For the text-containing cell, return its midpoint in [X, Y] coordinate format. 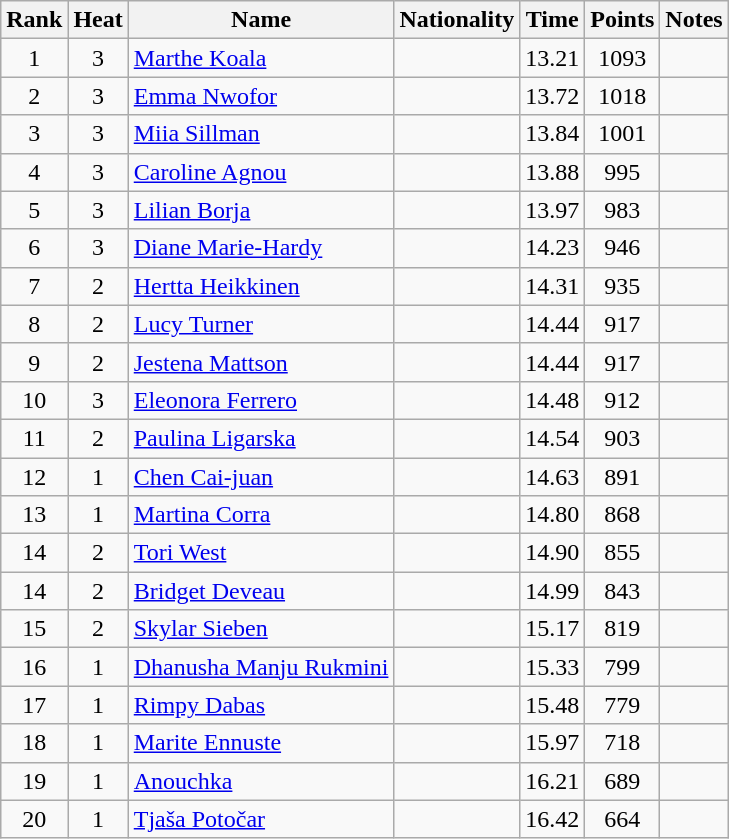
13.21 [552, 58]
Tjaša Potočar [261, 819]
16.21 [552, 781]
Time [552, 20]
Heat [98, 20]
14.90 [552, 553]
14.99 [552, 591]
19 [34, 781]
995 [622, 172]
Eleonora Ferrero [261, 400]
Lilian Borja [261, 210]
Nationality [457, 20]
Martina Corra [261, 515]
16.42 [552, 819]
903 [622, 438]
Miia Sillman [261, 134]
14.80 [552, 515]
935 [622, 286]
946 [622, 248]
Marthe Koala [261, 58]
10 [34, 400]
664 [622, 819]
12 [34, 477]
Hertta Heikkinen [261, 286]
Points [622, 20]
16 [34, 667]
983 [622, 210]
1018 [622, 96]
718 [622, 743]
13.97 [552, 210]
1001 [622, 134]
Caroline Agnou [261, 172]
15.17 [552, 629]
6 [34, 248]
14.63 [552, 477]
843 [622, 591]
9 [34, 362]
689 [622, 781]
20 [34, 819]
Name [261, 20]
Paulina Ligarska [261, 438]
Jestena Mattson [261, 362]
15.48 [552, 705]
Lucy Turner [261, 324]
11 [34, 438]
13.88 [552, 172]
868 [622, 515]
14.54 [552, 438]
14.23 [552, 248]
855 [622, 553]
Tori West [261, 553]
779 [622, 705]
Dhanusha Manju Rukmini [261, 667]
Marite Ennuste [261, 743]
15.97 [552, 743]
Chen Cai-juan [261, 477]
14.31 [552, 286]
13 [34, 515]
Diane Marie-Hardy [261, 248]
912 [622, 400]
8 [34, 324]
15.33 [552, 667]
15 [34, 629]
4 [34, 172]
Skylar Sieben [261, 629]
Anouchka [261, 781]
Rimpy Dabas [261, 705]
5 [34, 210]
Notes [694, 20]
17 [34, 705]
7 [34, 286]
14.48 [552, 400]
13.72 [552, 96]
13.84 [552, 134]
Emma Nwofor [261, 96]
18 [34, 743]
Bridget Deveau [261, 591]
819 [622, 629]
Rank [34, 20]
1093 [622, 58]
799 [622, 667]
891 [622, 477]
